Search for the cell housing the specified text and yield its [X, Y] center coordinate. 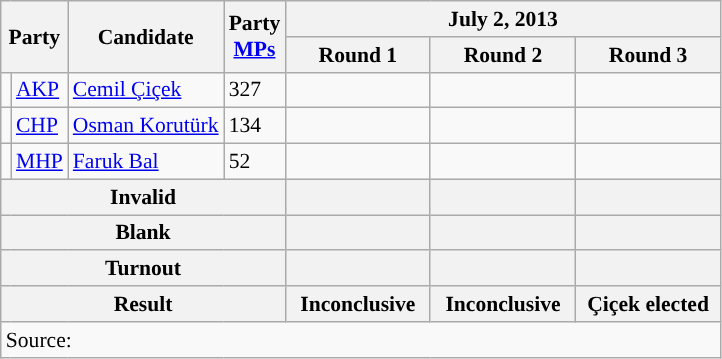
Invalid [144, 197]
Osman Korutürk [146, 126]
Result [144, 304]
Source: [361, 340]
Turnout [144, 269]
MHP [40, 162]
Party [34, 36]
Cemil Çiçek [146, 90]
52 [255, 162]
134 [255, 126]
AKP [40, 90]
Candidate [146, 36]
327 [255, 90]
Round 1 [358, 55]
July 2, 2013 [502, 19]
Round 3 [648, 55]
PartyMPs [255, 36]
Blank [144, 233]
Faruk Bal [146, 162]
Round 2 [502, 55]
Çiçek elected [648, 304]
CHP [40, 126]
